Determine the [X, Y] coordinate at the center of the cell enclosing the given text.  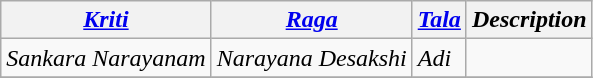
Narayana Desakshi [312, 58]
Adi [439, 58]
Description [529, 20]
Kriti [106, 20]
Tala [439, 20]
Sankara Narayanam [106, 58]
Raga [312, 20]
